For the text-containing cell, return its midpoint in [x, y] coordinate format. 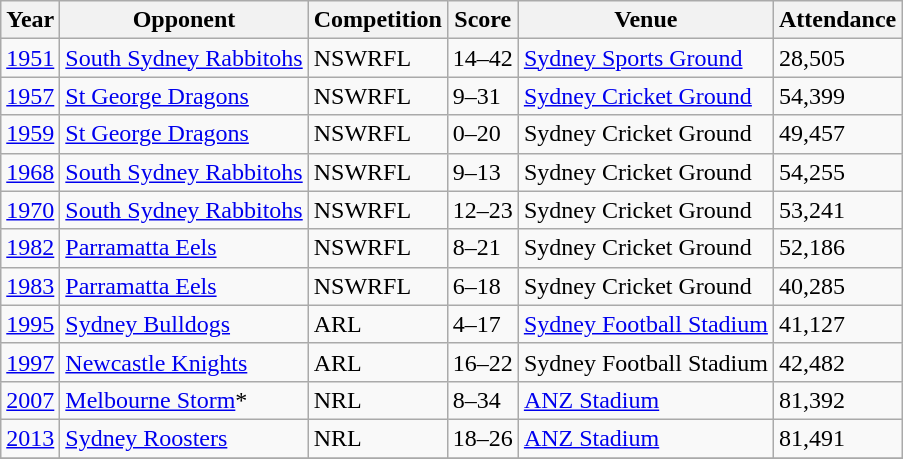
42,482 [837, 362]
14–42 [482, 58]
8–34 [482, 400]
1997 [30, 362]
81,392 [837, 400]
Opponent [184, 20]
12–23 [482, 210]
54,255 [837, 172]
16–22 [482, 362]
1983 [30, 286]
49,457 [837, 134]
18–26 [482, 438]
Newcastle Knights [184, 362]
1970 [30, 210]
9–13 [482, 172]
28,505 [837, 58]
6–18 [482, 286]
81,491 [837, 438]
1951 [30, 58]
54,399 [837, 96]
Venue [646, 20]
4–17 [482, 324]
Attendance [837, 20]
Sydney Bulldogs [184, 324]
Melbourne Storm* [184, 400]
Sydney Roosters [184, 438]
40,285 [837, 286]
53,241 [837, 210]
Year [30, 20]
Competition [378, 20]
Score [482, 20]
41,127 [837, 324]
8–21 [482, 248]
1982 [30, 248]
1957 [30, 96]
1959 [30, 134]
2013 [30, 438]
0–20 [482, 134]
Sydney Sports Ground [646, 58]
1995 [30, 324]
9–31 [482, 96]
52,186 [837, 248]
2007 [30, 400]
1968 [30, 172]
